Identify which cell holds the provided text, then report its [x, y] central coordinate. 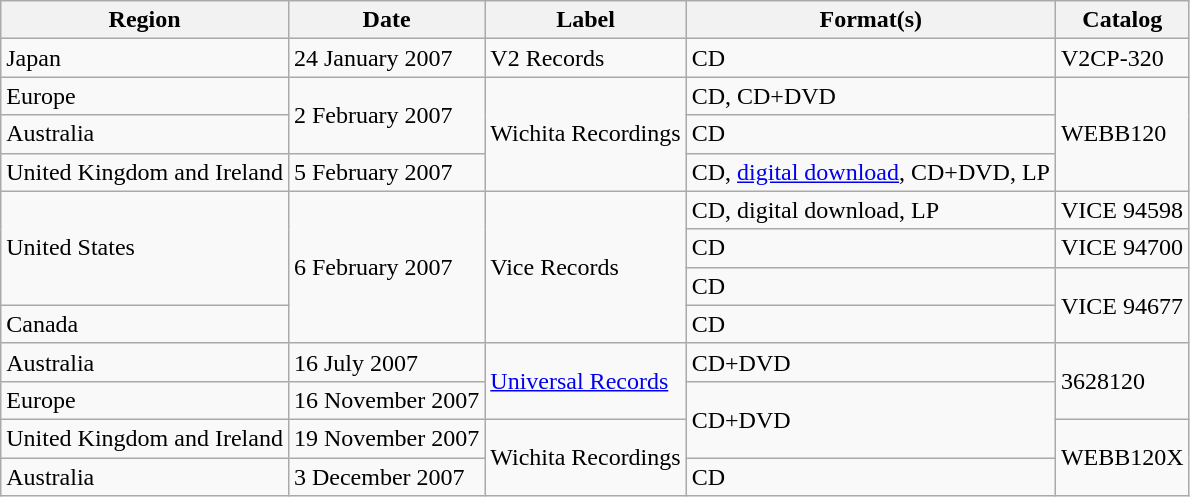
16 July 2007 [386, 362]
6 February 2007 [386, 267]
16 November 2007 [386, 400]
V2CP-320 [1122, 58]
WEBB120 [1122, 134]
CD, CD+DVD [870, 96]
19 November 2007 [386, 438]
WEBB120X [1122, 457]
VICE 94598 [1122, 210]
Label [586, 20]
3628120 [1122, 381]
3 December 2007 [386, 477]
Japan [145, 58]
Date [386, 20]
Catalog [1122, 20]
United States [145, 248]
VICE 94700 [1122, 248]
Format(s) [870, 20]
Canada [145, 324]
2 February 2007 [386, 115]
VICE 94677 [1122, 305]
24 January 2007 [386, 58]
Vice Records [586, 267]
Region [145, 20]
5 February 2007 [386, 172]
V2 Records [586, 58]
CD, digital download, LP [870, 210]
Universal Records [586, 381]
CD, digital download, CD+DVD, LP [870, 172]
